Output the [x, y] coordinate of the center of the cell containing the given text.  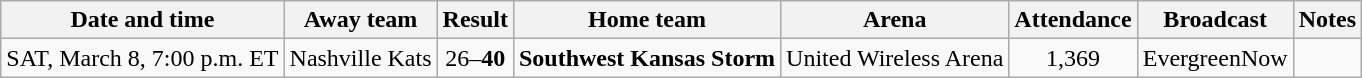
Southwest Kansas Storm [646, 58]
1,369 [1073, 58]
EvergreenNow [1215, 58]
26–40 [475, 58]
SAT, March 8, 7:00 p.m. ET [142, 58]
Date and time [142, 20]
Attendance [1073, 20]
United Wireless Arena [895, 58]
Broadcast [1215, 20]
Notes [1327, 20]
Arena [895, 20]
Home team [646, 20]
Result [475, 20]
Nashville Kats [360, 58]
Away team [360, 20]
